Locate the cell with the specified text and output its [X, Y] center coordinate. 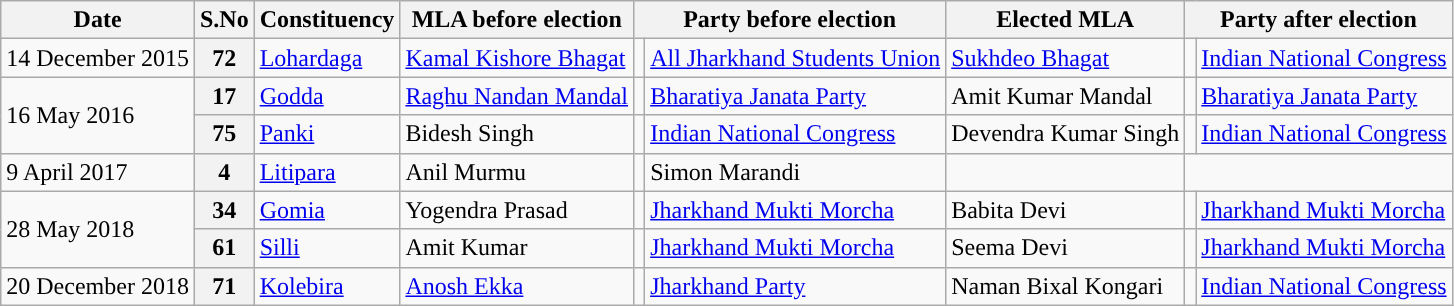
Amit Kumar Mandal [1066, 96]
Jharkhand Party [796, 286]
Amit Kumar [517, 248]
Kamal Kishore Bhagat [517, 58]
Gomia [327, 210]
72 [224, 58]
Party after election [1318, 20]
Elected MLA [1066, 20]
71 [224, 286]
Godda [327, 96]
Seema Devi [1066, 248]
Naman Bixal Kongari [1066, 286]
Anil Murmu [517, 172]
Party before election [790, 20]
MLA before election [517, 20]
Date [98, 20]
Anosh Ekka [517, 286]
75 [224, 134]
4 [224, 172]
Lohardaga [327, 58]
14 December 2015 [98, 58]
Silli [327, 248]
Panki [327, 134]
Yogendra Prasad [517, 210]
S.No [224, 20]
34 [224, 210]
Sukhdeo Bhagat [1066, 58]
61 [224, 248]
17 [224, 96]
28 May 2018 [98, 229]
Devendra Kumar Singh [1066, 134]
20 December 2018 [98, 286]
Simon Marandi [796, 172]
All Jharkhand Students Union [796, 58]
16 May 2016 [98, 115]
Raghu Nandan Mandal [517, 96]
Bidesh Singh [517, 134]
Constituency [327, 20]
Babita Devi [1066, 210]
9 April 2017 [98, 172]
Litipara [327, 172]
Kolebira [327, 286]
